Pinpoint the cell where the given text exists, returning its [X, Y] midpoint coordinate. 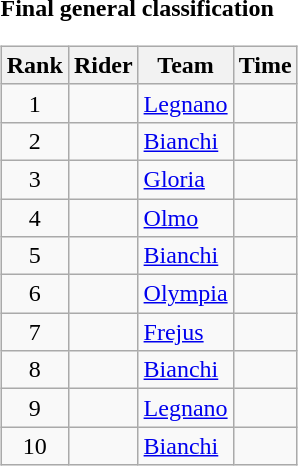
9 [34, 408]
1 [34, 103]
Olympia [186, 294]
3 [34, 179]
4 [34, 217]
7 [34, 332]
Rider [103, 65]
10 [34, 446]
Time [265, 65]
Olmo [186, 217]
5 [34, 256]
6 [34, 294]
8 [34, 370]
Frejus [186, 332]
Gloria [186, 179]
Team [186, 65]
2 [34, 141]
Rank [34, 65]
